From the cell containing the given text, extract its center point as [x, y] coordinate. 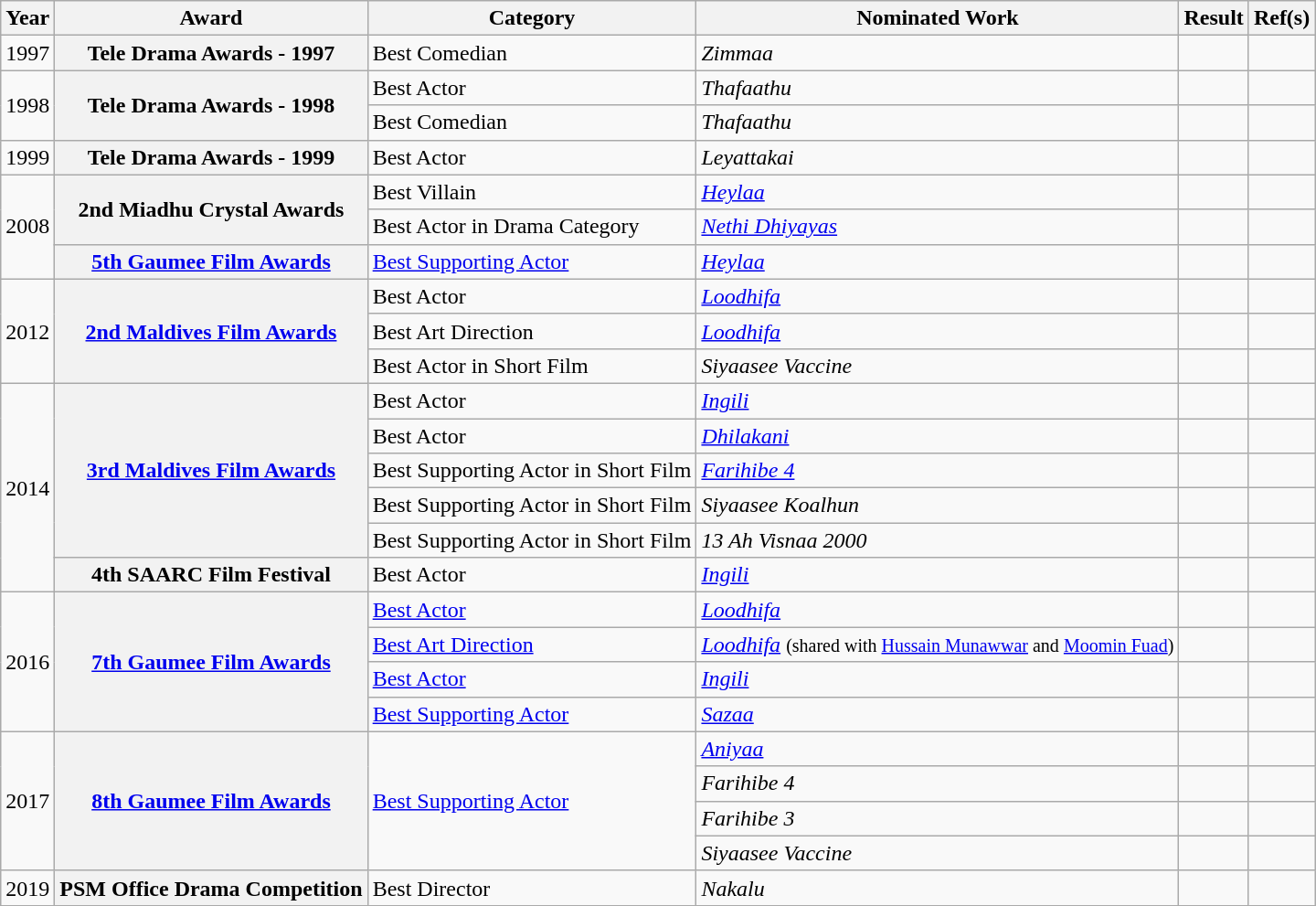
2nd Miadhu Crystal Awards [211, 209]
Dhilakani [938, 436]
2008 [27, 227]
13 Ah Visnaa 2000 [938, 540]
Zimmaa [938, 53]
1999 [27, 157]
2016 [27, 662]
Aniyaa [938, 749]
Tele Drama Awards - 1999 [211, 157]
5th Gaumee Film Awards [211, 261]
8th Gaumee Film Awards [211, 801]
Nominated Work [938, 18]
Tele Drama Awards - 1997 [211, 53]
Nethi Dhiyayas [938, 227]
Result [1214, 18]
Best Director [532, 888]
1998 [27, 105]
Best Villain [532, 192]
Loodhifa (shared with Hussain Munawwar and Moomin Fuad) [938, 645]
4th SAARC Film Festival [211, 575]
2017 [27, 801]
7th Gaumee Film Awards [211, 662]
Siyaasee Koalhun [938, 506]
Tele Drama Awards - 1998 [211, 105]
Award [211, 18]
2nd Maldives Film Awards [211, 331]
Leyattakai [938, 157]
Year [27, 18]
Sazaa [938, 714]
Best Actor in Short Film [532, 366]
Category [532, 18]
2019 [27, 888]
3rd Maldives Film Awards [211, 470]
Farihibe 3 [938, 818]
1997 [27, 53]
Ref(s) [1281, 18]
Nakalu [938, 888]
2012 [27, 331]
PSM Office Drama Competition [211, 888]
2014 [27, 487]
Best Actor in Drama Category [532, 227]
